Find where the given text appears and provide that cell's center as [X, Y] coordinate. 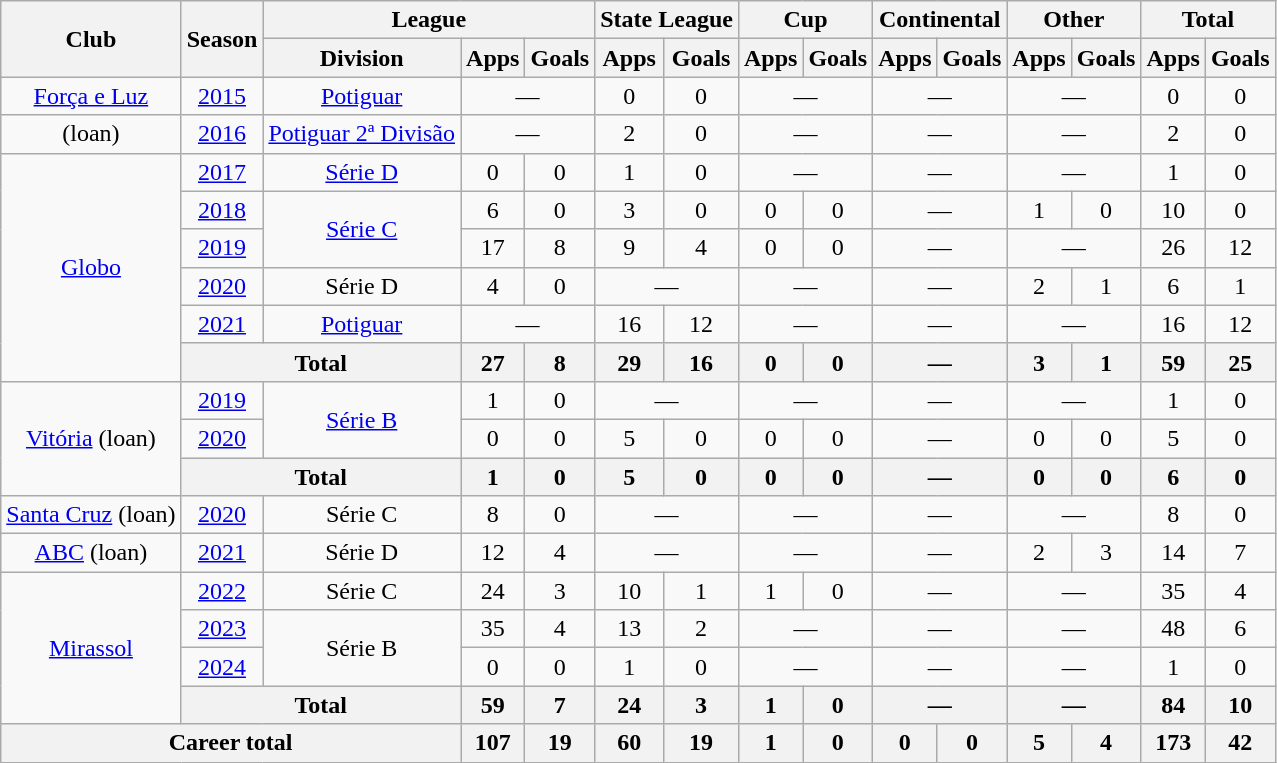
26 [1173, 248]
ABC (loan) [91, 553]
42 [1240, 743]
60 [630, 743]
Club [91, 39]
Career total [231, 743]
2022 [222, 591]
2023 [222, 629]
Continental [940, 20]
Força e Luz [91, 96]
9 [630, 248]
2017 [222, 172]
2015 [222, 96]
Mirassol [91, 648]
14 [1173, 553]
League [429, 20]
17 [493, 248]
29 [630, 362]
107 [493, 743]
2024 [222, 667]
27 [493, 362]
2018 [222, 210]
173 [1173, 743]
Cup [805, 20]
Division [362, 58]
Other [1074, 20]
13 [630, 629]
Season [222, 39]
25 [1240, 362]
State League [667, 20]
Vitória (loan) [91, 438]
(loan) [91, 134]
48 [1173, 629]
Santa Cruz (loan) [91, 515]
2016 [222, 134]
Potiguar 2ª Divisão [362, 134]
Globo [91, 267]
84 [1173, 705]
